Output the (x, y) coordinate of the center of the cell containing the given text.  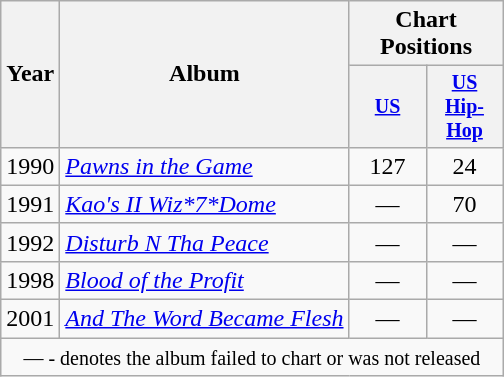
1990 (30, 166)
Disturb N Tha Peace (204, 242)
127 (388, 166)
US (388, 106)
2001 (30, 319)
And The Word Became Flesh (204, 319)
1991 (30, 204)
1992 (30, 242)
Pawns in the Game (204, 166)
Chart Positions (426, 34)
Blood of the Profit (204, 280)
1998 (30, 280)
Year (30, 74)
24 (464, 166)
US Hip-Hop (464, 106)
Album (204, 74)
70 (464, 204)
Kao's II Wiz*7*Dome (204, 204)
— - denotes the album failed to chart or was not released (252, 357)
